Return [x, y] of the center of cell containing provided text 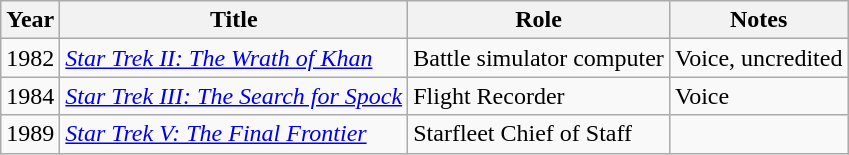
1982 [30, 58]
Starfleet Chief of Staff [539, 134]
Title [234, 20]
Voice [758, 96]
Notes [758, 20]
Role [539, 20]
Battle simulator computer [539, 58]
Star Trek V: The Final Frontier [234, 134]
1984 [30, 96]
1989 [30, 134]
Year [30, 20]
Star Trek III: The Search for Spock [234, 96]
Voice, uncredited [758, 58]
Star Trek II: The Wrath of Khan [234, 58]
Flight Recorder [539, 96]
